Capture the cell that displays the provided text and extract its [X, Y] central coordinate. 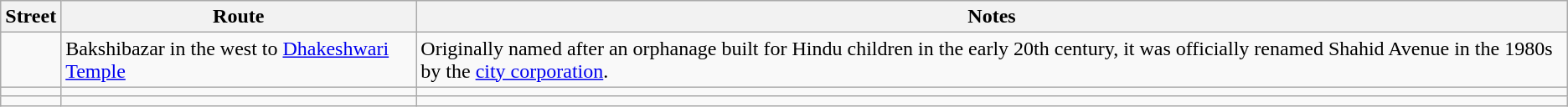
Bakshibazar in the west to Dhakeshwari Temple [239, 60]
Street [31, 17]
Route [239, 17]
Notes [992, 17]
